Output the [x, y] coordinate of the center of the cell containing the given text.  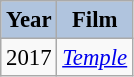
Film [95, 20]
2017 [29, 58]
Temple [95, 58]
Year [29, 20]
